Provide the [X, Y] coordinate of the cell's center where the given text is located.  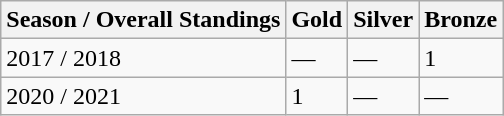
2020 / 2021 [144, 96]
2017 / 2018 [144, 58]
Gold [317, 20]
Bronze [461, 20]
Season / Overall Standings [144, 20]
Silver [384, 20]
